Identify which cell holds the provided text, then report its (X, Y) central coordinate. 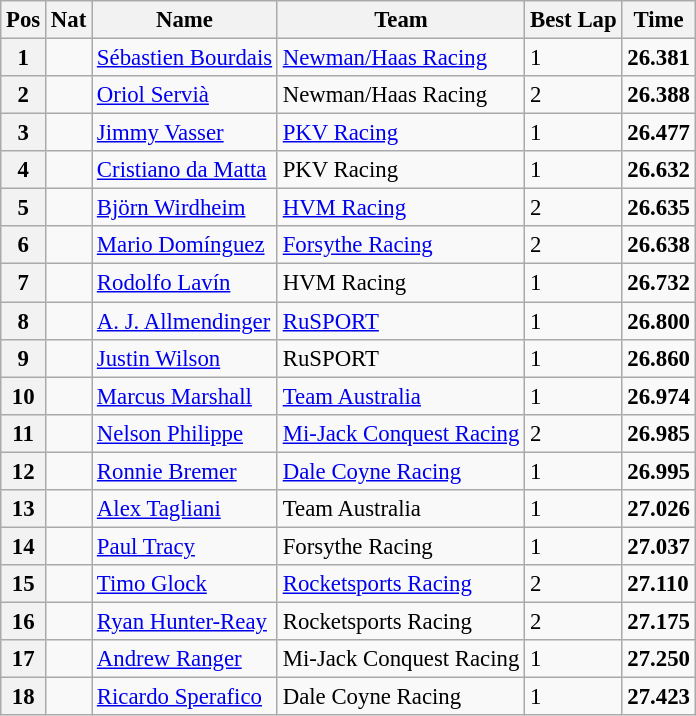
Name (185, 20)
Nelson Philippe (185, 433)
Time (658, 20)
Justin Wilson (185, 358)
Sébastien Bourdais (185, 58)
27.037 (658, 546)
Ryan Hunter-Reay (185, 621)
26.800 (658, 321)
Jimmy Vasser (185, 133)
Björn Wirdheim (185, 208)
26.381 (658, 58)
11 (24, 433)
Best Lap (574, 20)
Nat (69, 20)
7 (24, 283)
10 (24, 396)
Mario Domínguez (185, 245)
12 (24, 471)
9 (24, 358)
26.860 (658, 358)
26.477 (658, 133)
5 (24, 208)
6 (24, 245)
Paul Tracy (185, 546)
13 (24, 509)
Marcus Marshall (185, 396)
17 (24, 659)
27.175 (658, 621)
16 (24, 621)
18 (24, 697)
26.995 (658, 471)
Ricardo Sperafico (185, 697)
14 (24, 546)
4 (24, 170)
27.423 (658, 697)
Oriol Servià (185, 95)
26.635 (658, 208)
26.974 (658, 396)
A. J. Allmendinger (185, 321)
Cristiano da Matta (185, 170)
27.250 (658, 659)
3 (24, 133)
Team (400, 20)
Alex Tagliani (185, 509)
Ronnie Bremer (185, 471)
27.110 (658, 584)
27.026 (658, 509)
26.638 (658, 245)
26.985 (658, 433)
8 (24, 321)
15 (24, 584)
Timo Glock (185, 584)
26.732 (658, 283)
Rodolfo Lavín (185, 283)
Pos (24, 20)
26.388 (658, 95)
Andrew Ranger (185, 659)
26.632 (658, 170)
